Return the [x, y] coordinate for the center point of the cell that contains the specified text.  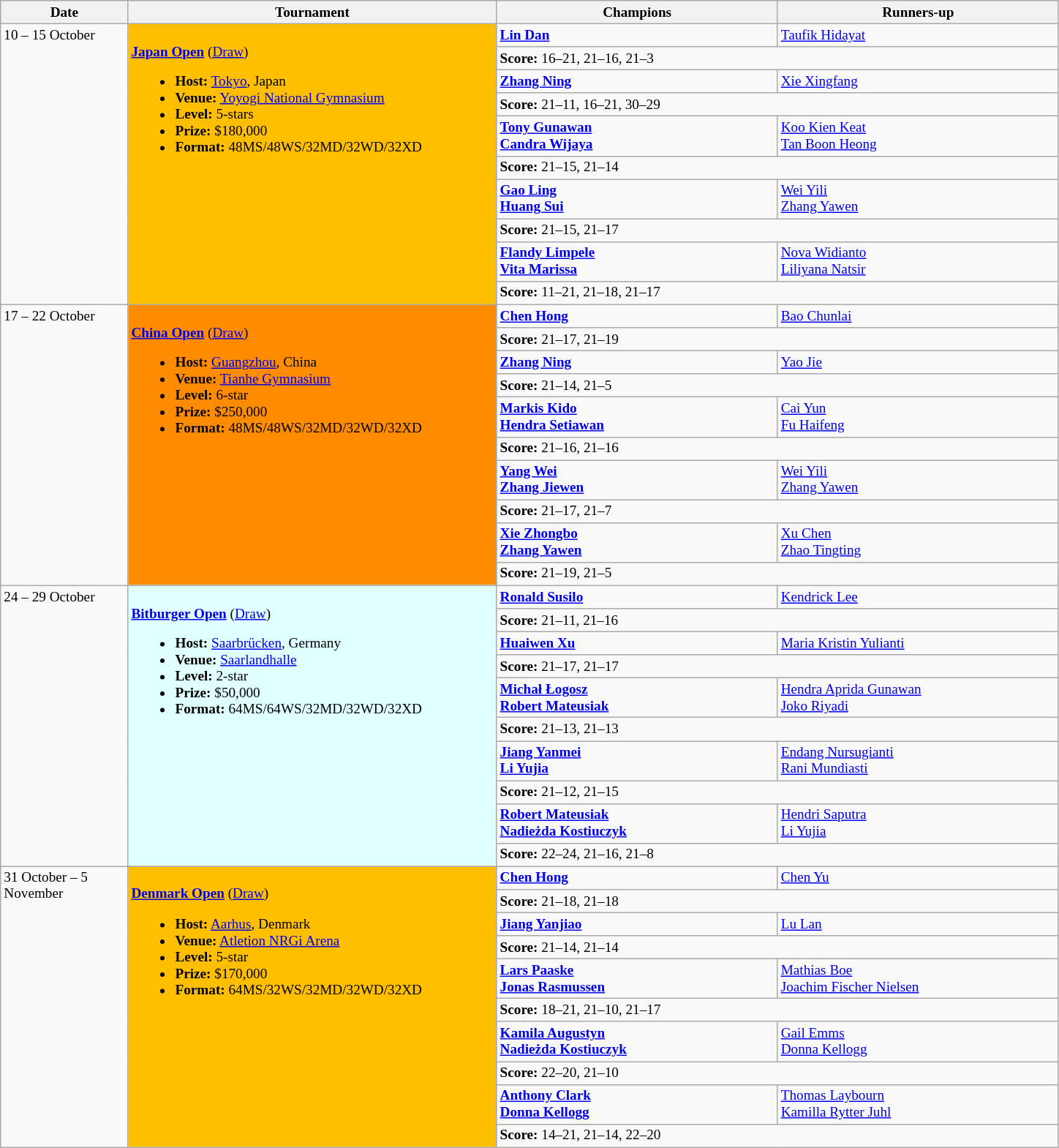
Score: 21–11, 21–16 [777, 620]
Lin Dan [637, 35]
Bao Chunlai [918, 316]
Champions [637, 12]
Score: 22–20, 21–10 [777, 1073]
Tournament [312, 12]
Date [64, 12]
31 October – 5 November [64, 1007]
Ronald Susilo [637, 597]
Denmark Open (Draw)Host: Aarhus, DenmarkVenue: Atletion NRGi ArenaLevel: 5-starPrize: $170,000Format: 64MS/32WS/32MD/32WD/32XD [312, 1007]
Score: 16–21, 21–16, 21–3 [777, 59]
Score: 14–21, 21–14, 22–20 [777, 1136]
Xie Zhongbo Zhang Yawen [637, 542]
Runners-up [918, 12]
Anthony Clark Donna Kellogg [637, 1104]
Hendri Saputra Li Yujia [918, 823]
Score: 21–14, 21–14 [777, 948]
Michał Łogosz Robert Mateusiak [637, 698]
Tony Gunawan Candra Wijaya [637, 136]
Score: 11–21, 21–18, 21–17 [777, 293]
Xu Chen Zhao Tingting [918, 542]
Bitburger Open (Draw)Host: Saarbrücken, GermanyVenue: SaarlandhalleLevel: 2-starPrize: $50,000Format: 64MS/64WS/32MD/32WD/32XD [312, 726]
Score: 21–15, 21–14 [777, 168]
Endang Nursugianti Rani Mundiasti [918, 760]
Chen Yu [918, 878]
Taufik Hidayat [918, 35]
Thomas Laybourn Kamilla Rytter Juhl [918, 1104]
Maria Kristin Yulianti [918, 643]
Markis Kido Hendra Setiawan [637, 417]
Score: 21–16, 21–16 [777, 449]
Yang Wei Zhang Jiewen [637, 479]
Robert Mateusiak Nadieżda Kostiuczyk [637, 823]
Xie Xingfang [918, 81]
Jiang Yanmei Li Yujia [637, 760]
24 – 29 October [64, 726]
Cai Yun Fu Haifeng [918, 417]
Nova Widianto Liliyana Natsir [918, 261]
China Open (Draw)Host: Guangzhou, ChinaVenue: Tianhe GymnasiumLevel: 6-starPrize: $250,000Format: 48MS/48WS/32MD/32WD/32XD [312, 445]
Score: 21–13, 21–13 [777, 729]
10 – 15 October [64, 164]
Kamila Augustyn Nadieżda Kostiuczyk [637, 1041]
Score: 21–17, 21–7 [777, 511]
Lars Paaske Jonas Rasmussen [637, 978]
Score: 21–18, 21–18 [777, 901]
Score: 21–14, 21–5 [777, 386]
Score: 22–24, 21–16, 21–8 [777, 855]
Kendrick Lee [918, 597]
Koo Kien Keat Tan Boon Heong [918, 136]
Jiang Yanjiao [637, 924]
Score: 18–21, 21–10, 21–17 [777, 1010]
17 – 22 October [64, 445]
Huaiwen Xu [637, 643]
Japan Open (Draw)Host: Tokyo, JapanVenue: Yoyogi National GymnasiumLevel: 5-starsPrize: $180,000Format: 48MS/48WS/32MD/32WD/32XD [312, 164]
Gao Ling Huang Sui [637, 199]
Yao Jie [918, 362]
Score: 21–15, 21–17 [777, 230]
Mathias Boe Joachim Fischer Nielsen [918, 978]
Gail Emms Donna Kellogg [918, 1041]
Score: 21–11, 16–21, 30–29 [777, 105]
Score: 21–12, 21–15 [777, 792]
Lu Lan [918, 924]
Hendra Aprida Gunawan Joko Riyadi [918, 698]
Score: 21–17, 21–17 [777, 667]
Score: 21–17, 21–19 [777, 339]
Score: 21–19, 21–5 [777, 574]
Flandy Limpele Vita Marissa [637, 261]
